From the cell containing the given text, extract its center point as (X, Y) coordinate. 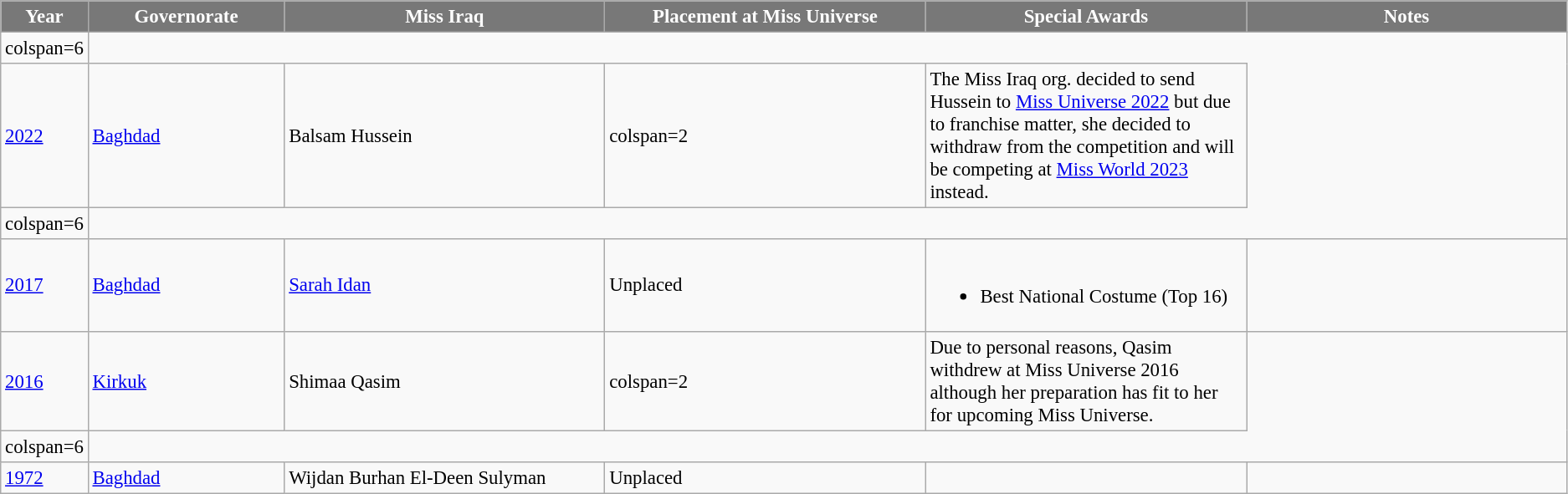
Notes (1407, 17)
2022 (44, 135)
Governorate (186, 17)
Balsam Hussein (445, 135)
Placement at Miss Universe (765, 17)
Best National Costume (Top 16) (1086, 285)
Year (44, 17)
Wijdan Burhan El-Deen Sulyman (445, 478)
2017 (44, 285)
Shimaa Qasim (445, 381)
Sarah Idan (445, 285)
Special Awards (1086, 17)
Kirkuk (186, 381)
Due to personal reasons, Qasim withdrew at Miss Universe 2016 although her preparation has fit to her for upcoming Miss Universe. (1086, 381)
1972 (44, 478)
Miss Iraq (445, 17)
2016 (44, 381)
